Find where the given text appears and provide that cell's center as (X, Y) coordinate. 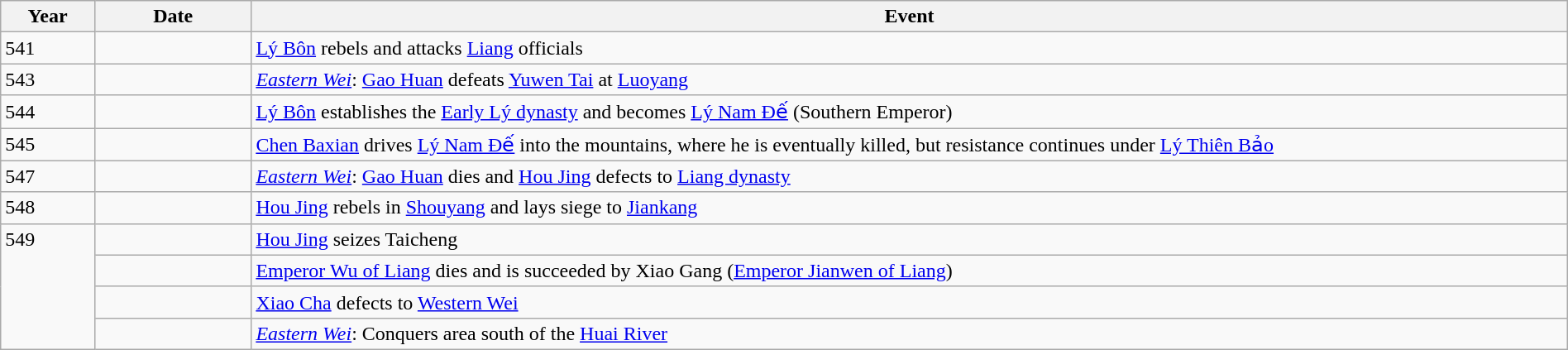
Date (172, 17)
Year (48, 17)
Hou Jing seizes Taicheng (910, 239)
Chen Baxian drives Lý Nam Đế into the mountains, where he is eventually killed, but resistance continues under Lý Thiên Bảo (910, 144)
543 (48, 79)
544 (48, 112)
548 (48, 208)
Event (910, 17)
547 (48, 176)
Eastern Wei: Conquers area south of the Huai River (910, 333)
541 (48, 48)
549 (48, 286)
Hou Jing rebels in Shouyang and lays siege to Jiankang (910, 208)
Lý Bôn establishes the Early Lý dynasty and becomes Lý Nam Đế (Southern Emperor) (910, 112)
Lý Bôn rebels and attacks Liang officials (910, 48)
Emperor Wu of Liang dies and is succeeded by Xiao Gang (Emperor Jianwen of Liang) (910, 271)
Xiao Cha defects to Western Wei (910, 302)
Eastern Wei: Gao Huan dies and Hou Jing defects to Liang dynasty (910, 176)
545 (48, 144)
Eastern Wei: Gao Huan defeats Yuwen Tai at Luoyang (910, 79)
